Output the (X, Y) coordinate of the center of the cell containing the given text.  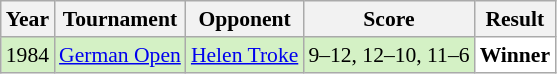
Helen Troke (244, 55)
Score (388, 19)
German Open (120, 55)
Result (516, 19)
Year (28, 19)
9–12, 12–10, 11–6 (388, 55)
Tournament (120, 19)
Winner (516, 55)
1984 (28, 55)
Opponent (244, 19)
